Provide the (x, y) coordinate of the cell's center where the given text is located.  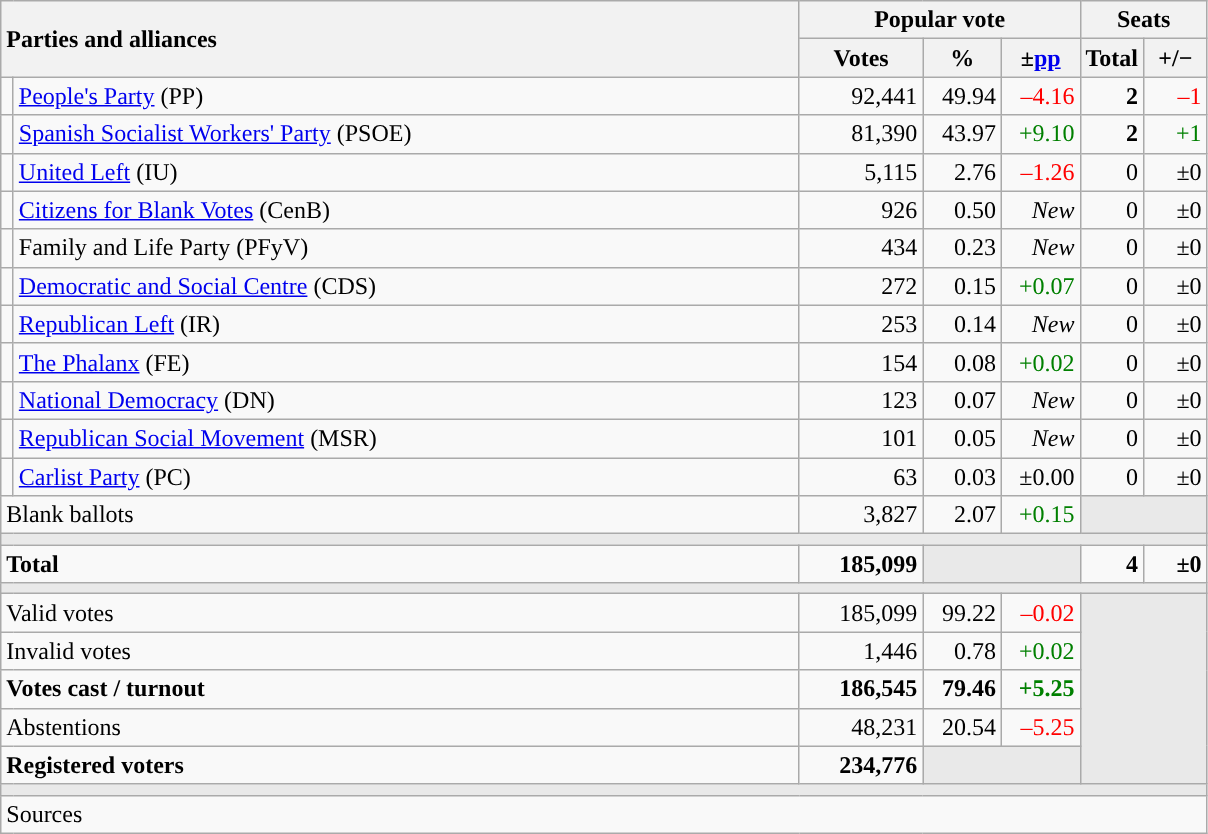
43.97 (962, 134)
Citizens for Blank Votes (CenB) (406, 210)
Seats (1144, 20)
926 (861, 210)
Registered voters (400, 765)
+/− (1176, 58)
253 (861, 324)
0.23 (962, 248)
Popular vote (940, 20)
Valid votes (400, 613)
–4.16 (1040, 96)
0.50 (962, 210)
0.07 (962, 400)
Spanish Socialist Workers' Party (PSOE) (406, 134)
Abstentions (400, 727)
272 (861, 286)
48,231 (861, 727)
±pp (1040, 58)
–5.25 (1040, 727)
Votes cast / turnout (400, 689)
81,390 (861, 134)
The Phalanx (FE) (406, 362)
3,827 (861, 515)
63 (861, 477)
Votes (861, 58)
Democratic and Social Centre (CDS) (406, 286)
5,115 (861, 172)
±0.00 (1040, 477)
434 (861, 248)
+9.10 (1040, 134)
Republican Social Movement (MSR) (406, 438)
National Democracy (DN) (406, 400)
United Left (IU) (406, 172)
0.78 (962, 651)
99.22 (962, 613)
Carlist Party (PC) (406, 477)
0.08 (962, 362)
–1.26 (1040, 172)
49.94 (962, 96)
Family and Life Party (PFyV) (406, 248)
154 (861, 362)
Republican Left (IR) (406, 324)
Sources (604, 814)
+1 (1176, 134)
+5.25 (1040, 689)
2.76 (962, 172)
Parties and alliances (400, 39)
0.05 (962, 438)
2.07 (962, 515)
101 (861, 438)
+0.07 (1040, 286)
186,545 (861, 689)
People's Party (PP) (406, 96)
–0.02 (1040, 613)
123 (861, 400)
1,446 (861, 651)
0.14 (962, 324)
% (962, 58)
92,441 (861, 96)
0.03 (962, 477)
234,776 (861, 765)
–1 (1176, 96)
4 (1112, 564)
+0.15 (1040, 515)
79.46 (962, 689)
Invalid votes (400, 651)
20.54 (962, 727)
Blank ballots (400, 515)
0.15 (962, 286)
